Output the (X, Y) coordinate of the center of the cell containing the given text.  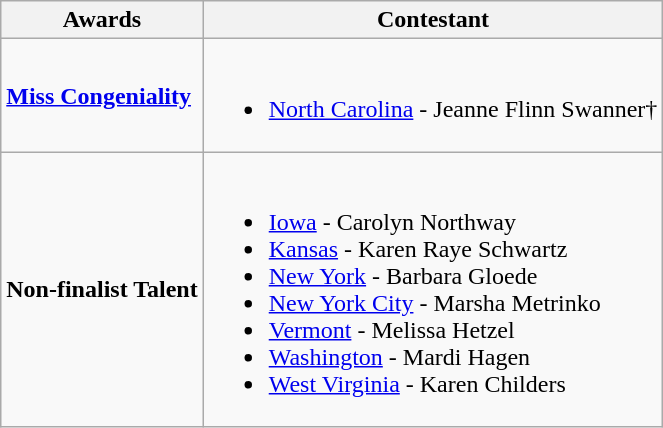
North Carolina - Jeanne Flinn Swanner† (433, 96)
Non-finalist Talent (102, 290)
Contestant (433, 20)
Miss Congeniality (102, 96)
Awards (102, 20)
